Detect which cell encompasses the target text, then output its (X, Y) center coordinate. 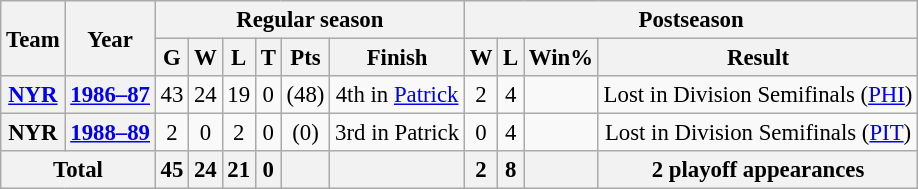
45 (172, 170)
1986–87 (110, 95)
Postseason (690, 20)
21 (238, 170)
Year (110, 38)
Finish (398, 58)
G (172, 58)
Win% (562, 58)
4th in Patrick (398, 95)
T (268, 58)
8 (511, 170)
3rd in Patrick (398, 133)
Regular season (310, 20)
Lost in Division Semifinals (PHI) (758, 95)
(0) (306, 133)
19 (238, 95)
1988–89 (110, 133)
2 playoff appearances (758, 170)
43 (172, 95)
Pts (306, 58)
(48) (306, 95)
Total (78, 170)
Lost in Division Semifinals (PIT) (758, 133)
Team (33, 38)
Result (758, 58)
